For the text-containing cell, return its midpoint in (x, y) coordinate format. 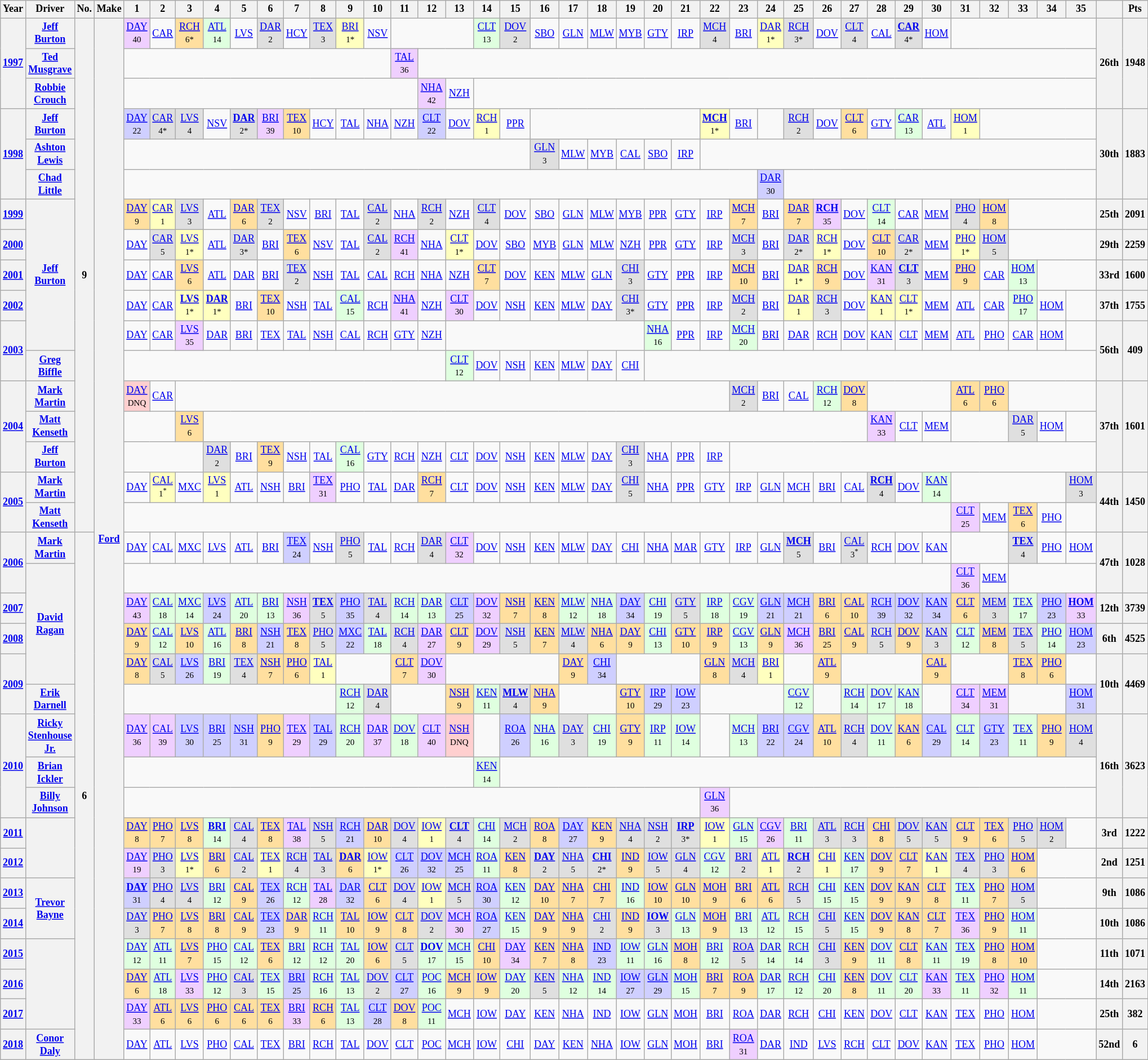
DAY2 (545, 863)
DAR10 (377, 833)
2163 (1136, 984)
RCH20 (350, 735)
RCH9 (827, 275)
KAN34 (937, 609)
30th (1110, 154)
2014 (14, 924)
DOV5 (909, 833)
29th (1110, 245)
TEX36 (965, 924)
31 (965, 9)
ATL11 (163, 954)
LVS3 (190, 215)
NHA18 (602, 609)
DAR13 (431, 609)
DAR37 (377, 735)
2003 (14, 351)
CLT13 (487, 33)
30 (937, 9)
1 (137, 9)
IRP9 (714, 638)
IRP3* (686, 833)
ATL1 (771, 863)
NSH9 (459, 699)
IND16 (630, 893)
TAL36 (404, 64)
DAR7 (799, 215)
1251 (1136, 863)
No. (84, 9)
RCH35 (827, 215)
KEN5 (545, 984)
TEX15 (270, 984)
1071 (1136, 954)
DAR32 (350, 893)
Billy Johnson (50, 802)
DAR30 (771, 184)
GLN21 (771, 609)
ROA5 (744, 954)
2002 (14, 305)
TEX19 (965, 954)
29 (909, 9)
TAL38 (296, 833)
2018 (14, 1045)
DOV18 (404, 735)
1948 (1136, 63)
BRI1 (771, 669)
KEN17 (855, 863)
GLN3 (545, 154)
MCH36 (799, 638)
ATL12 (771, 924)
20 (658, 9)
CHI2 (602, 924)
NHA42 (431, 94)
CAL6 (244, 1014)
52nd (1110, 1045)
CLT28 (377, 1014)
MCH10 (744, 275)
MOH15 (686, 984)
1028 (1136, 563)
ROA11 (487, 863)
28 (881, 9)
BRI22 (771, 735)
2016 (14, 984)
4525 (1136, 638)
6th (1110, 638)
Ashton Lewis (50, 154)
DAY36 (137, 735)
ATL18 (163, 984)
1999 (14, 215)
BRI11 (799, 833)
HOM6 (1023, 863)
8 (323, 9)
1755 (1136, 305)
NSH36 (296, 609)
2005 (14, 502)
TAL3 (323, 863)
14 (487, 9)
KEN12 (515, 893)
MCH21 (799, 609)
CAR1 (163, 215)
HOM4 (1081, 735)
RCH16 (323, 984)
11 (404, 9)
CHI10 (487, 954)
MCH15 (459, 954)
RCH15 (799, 924)
CAR2* (909, 245)
18 (602, 9)
IOW1* (377, 863)
Pts (1136, 9)
CLT3 (909, 275)
CAL16 (350, 456)
Driver (50, 9)
GLN13 (686, 924)
CHI20 (827, 984)
5 (244, 9)
DAY27 (573, 833)
IND23 (602, 954)
3739 (1136, 609)
47th (1110, 563)
CAR13 (909, 124)
DAR5 (1023, 427)
KEN14 (487, 773)
POC (431, 1045)
LVS26 (190, 669)
Brian Ickler (50, 773)
HOM1 (965, 124)
DAR1 (799, 305)
TAL29 (323, 735)
CHI1 (827, 863)
TEX29 (296, 735)
NSH31 (244, 735)
2004 (14, 426)
GLN29 (658, 984)
CLT36 (965, 578)
CHI7 (602, 893)
3rd (1110, 833)
RCH1* (827, 245)
PHO17 (1023, 305)
33rd (1110, 275)
MCH25 (459, 863)
IOW14 (686, 735)
HOM33 (1081, 609)
17 (573, 9)
CHI8 (881, 833)
TAL1 (323, 669)
IRP29 (658, 699)
CGV24 (799, 735)
MLW12 (573, 609)
POC16 (431, 984)
CLT32 (459, 548)
CAL15 (350, 305)
KAN8 (909, 924)
POC11 (431, 1014)
HOM23 (1081, 638)
RCH1 (487, 124)
BRI1* (350, 33)
MCH7 (744, 215)
MAR (686, 548)
GLN36 (714, 802)
HOM10 (1023, 954)
PHO32 (994, 984)
CAL39 (163, 735)
RCH11 (323, 924)
IOW27 (630, 984)
Trevor Bayne (50, 908)
ATL9 (827, 669)
NSH21 (270, 638)
NHA41 (404, 305)
16 (545, 9)
ROA9 (744, 984)
HOM8 (994, 215)
DAY19 (137, 863)
56th (1110, 351)
RCH6 (323, 1014)
TEX23 (270, 924)
LVS7 (190, 954)
CAL10 (855, 609)
MEM31 (994, 699)
GLN15 (744, 833)
2006 (14, 563)
BRI7 (714, 984)
22 (714, 9)
ATL3 (827, 833)
KAN9 (909, 893)
2000 (14, 245)
Ford (109, 539)
IND14 (602, 984)
12th (1110, 609)
NHA12 (573, 984)
9th (1110, 893)
NSHDNQ (459, 735)
NHA4 (630, 833)
CLT22 (431, 124)
1601 (1136, 426)
BRI39 (270, 124)
MCH1* (714, 124)
IOW23 (686, 699)
2017 (14, 1014)
KAN31 (881, 275)
PHO12 (217, 984)
33 (1023, 9)
4 (217, 9)
MOH8 (686, 954)
4469 (1136, 684)
2011 (14, 833)
PHO23 (1051, 609)
2008 (14, 638)
7 (296, 9)
GLN9 (771, 638)
PHO1* (965, 245)
MCH30 (459, 924)
TEX24 (296, 548)
TEX17 (1023, 609)
DAY43 (137, 609)
BRI33 (296, 1014)
Conor Daly (50, 1045)
MCH3 (744, 245)
3 (190, 9)
23 (744, 9)
CHI15 (827, 893)
IOW3 (658, 924)
BRI19 (217, 669)
KAN3 (937, 638)
ATL20 (244, 609)
David Ragan (50, 623)
TAL4 (377, 609)
MXC14 (190, 609)
12 (431, 9)
TAL18 (377, 638)
CLT20 (909, 984)
CAL4 (244, 833)
ROA (744, 1014)
DAR3* (244, 245)
CLT40 (431, 735)
2001 (14, 275)
LVS35 (190, 336)
24 (771, 9)
CGV26 (771, 833)
DAY6 (137, 984)
2007 (14, 609)
Robbie Crouch (50, 94)
13 (459, 9)
ROA26 (515, 735)
15 (515, 9)
DAY33 (137, 1014)
ROA30 (487, 893)
11th (1110, 954)
CLT5 (404, 954)
16th (1110, 766)
LVS10 (190, 638)
32 (994, 9)
ROA31 (744, 1045)
TEX31 (323, 487)
MCH9 (459, 984)
DAY31 (137, 893)
IOW5 (658, 863)
CAR5 (163, 245)
KAN14 (937, 487)
RCH39 (881, 609)
DAYDNQ (137, 396)
34 (1051, 9)
2010 (14, 766)
CLT30 (459, 305)
LVS33 (190, 984)
DAY40 (137, 33)
CAL29 (937, 735)
CLT26 (404, 863)
TEX1 (270, 863)
2nd (1110, 863)
10 (377, 9)
TAL20 (350, 954)
2009 (14, 684)
NHA8 (573, 954)
382 (1136, 1014)
MCH13 (744, 735)
LVS30 (190, 735)
Chad Little (50, 184)
1998 (14, 154)
2013 (14, 893)
MCH20 (744, 336)
TEX26 (270, 893)
DOV29 (487, 638)
ATL10 (827, 735)
26 (827, 9)
19 (630, 9)
MEM8 (994, 638)
35 (1081, 9)
IOW10 (658, 893)
2259 (1136, 245)
RCH21 (350, 833)
409 (1136, 351)
DOV30 (431, 669)
CHI34 (602, 669)
2012 (14, 863)
RCH3* (799, 33)
GLN16 (658, 954)
Make (109, 9)
DAY20 (515, 984)
CAL3 (244, 984)
Ricky Stenhouse Jr. (50, 735)
CHI2* (602, 863)
KAN11 (937, 954)
DAR14 (771, 954)
DAR27 (431, 638)
ROA27 (487, 924)
CAL1* (163, 487)
CHI13 (658, 638)
KAN5 (937, 833)
Ted Musgrave (50, 64)
TEX9 (270, 456)
14th (1110, 984)
LVS24 (217, 609)
PHO8 (994, 954)
IRP11 (658, 735)
CHI3* (630, 305)
DAR17 (771, 984)
GTY5 (686, 609)
CLT27 (404, 984)
BRI14 (217, 833)
NHA5 (573, 863)
MEM3 (994, 609)
27 (855, 9)
25 (799, 9)
IOW6 (377, 954)
CAL18 (163, 609)
CAL3* (855, 548)
DAY22 (137, 124)
TEX3 (323, 33)
LVS1 (217, 487)
CLT34 (965, 699)
PHO14 (1051, 638)
HOM13 (1023, 275)
CGV13 (744, 638)
IRP18 (714, 609)
26th (1110, 63)
1883 (1136, 154)
RCH7 (431, 487)
GLN4 (686, 863)
MXC22 (350, 638)
CGV19 (744, 609)
3623 (1136, 766)
KAN6 (909, 735)
CAL5 (163, 669)
NHA7 (573, 893)
ATL16 (217, 638)
PHO15 (217, 954)
TAL28 (323, 893)
TAL10 (350, 924)
GTY23 (994, 735)
2015 (14, 954)
44th (1110, 502)
DAY12 (137, 954)
HOM2 (1051, 833)
ATL14 (217, 33)
2 (163, 9)
IOW11 (630, 954)
1600 (1136, 275)
1222 (1136, 833)
GTY9 (630, 735)
Erik Darnell (50, 699)
21 (686, 9)
DAR9 (296, 924)
PHO35 (350, 609)
HOM31 (1081, 699)
1450 (1136, 502)
Year (14, 9)
Greg Biffle (50, 366)
2091 (1136, 215)
BRI2 (744, 863)
ROA8 (545, 833)
GLN10 (686, 893)
1997 (14, 63)
RCH6* (190, 33)
CHI14 (487, 833)
RCH41 (404, 245)
KAN18 (909, 699)
KEN11 (487, 699)
CLT10 (881, 245)
NSH2 (658, 833)
DAY10 (545, 893)
HOM3 (1081, 487)
NHA6 (602, 638)
GLN8 (714, 669)
